Search for the cell housing the specified text and yield its (X, Y) center coordinate. 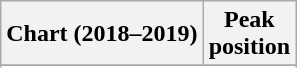
Chart (2018–2019) (102, 34)
Peakposition (249, 34)
